Search for the cell housing the specified text and yield its (X, Y) center coordinate. 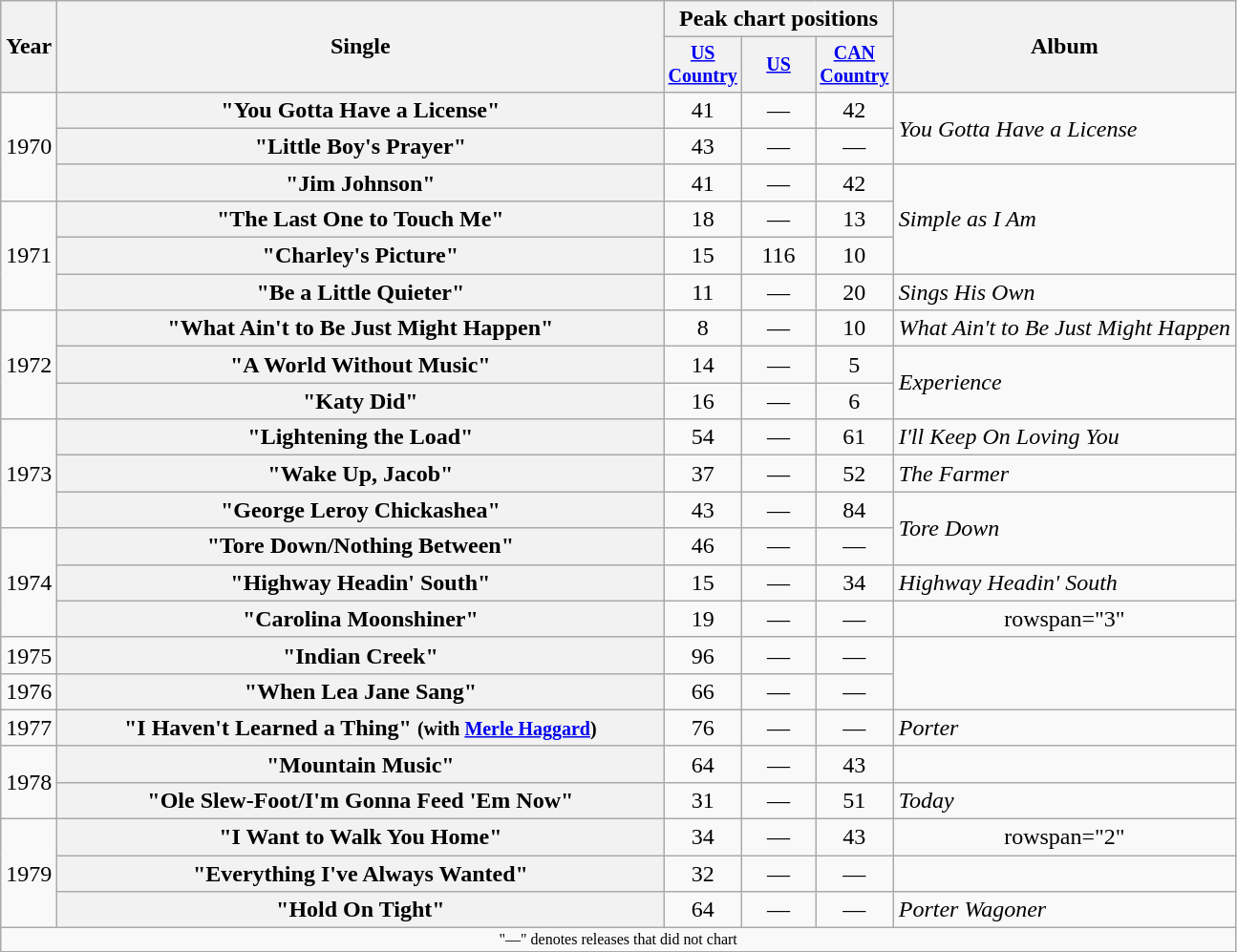
18 (703, 219)
1976 (29, 691)
Tore Down (1064, 528)
1970 (29, 146)
Porter (1064, 728)
13 (855, 219)
5 (855, 365)
"Charley's Picture" (361, 256)
14 (703, 365)
52 (855, 474)
61 (855, 437)
"Carolina Moonshiner" (361, 619)
1972 (29, 365)
"Jim Johnson" (361, 182)
US Country (703, 65)
20 (855, 292)
11 (703, 292)
"The Last One to Touch Me" (361, 219)
"I Want to Walk You Home" (361, 837)
84 (855, 510)
"Mountain Music" (361, 764)
96 (703, 655)
"When Lea Jane Sang" (361, 691)
Today (1064, 800)
"What Ain't to Be Just Might Happen" (361, 328)
54 (703, 437)
Simple as I Am (1064, 219)
"A World Without Music" (361, 365)
19 (703, 619)
37 (703, 474)
"Hold On Tight" (361, 910)
"You Gotta Have a License" (361, 110)
Experience (1064, 383)
"I Haven't Learned a Thing" (with Merle Haggard) (361, 728)
What Ain't to Be Just Might Happen (1064, 328)
rowspan="3" (1064, 619)
"—" denotes releases that did not chart (619, 940)
6 (855, 401)
1977 (29, 728)
US (779, 65)
46 (703, 546)
"George Leroy Chickashea" (361, 510)
You Gotta Have a License (1064, 128)
"Little Boy's Prayer" (361, 146)
"Tore Down/Nothing Between" (361, 546)
Album (1064, 47)
I'll Keep On Loving You (1064, 437)
Peak chart positions (778, 19)
"Everything I've Always Wanted" (361, 874)
CAN Country (855, 65)
1975 (29, 655)
1978 (29, 782)
"Wake Up, Jacob" (361, 474)
1971 (29, 255)
"Ole Slew-Foot/I'm Gonna Feed 'Em Now" (361, 800)
Porter Wagoner (1064, 910)
"Katy Did" (361, 401)
Year (29, 47)
"Indian Creek" (361, 655)
Highway Headin' South (1064, 582)
Sings His Own (1064, 292)
32 (703, 874)
1974 (29, 582)
116 (779, 256)
rowspan="2" (1064, 837)
66 (703, 691)
Single (361, 47)
"Be a Little Quieter" (361, 292)
31 (703, 800)
8 (703, 328)
76 (703, 728)
16 (703, 401)
51 (855, 800)
"Highway Headin' South" (361, 582)
1979 (29, 874)
"Lightening the Load" (361, 437)
The Farmer (1064, 474)
1973 (29, 474)
